Provide the [X, Y] coordinate of the cell's center where the given text is located.  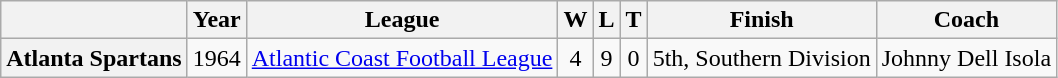
0 [634, 58]
T [634, 20]
L [606, 20]
W [576, 20]
Atlanta Spartans [94, 58]
League [402, 20]
1964 [216, 58]
Johnny Dell Isola [966, 58]
Year [216, 20]
Finish [762, 20]
Atlantic Coast Football League [402, 58]
4 [576, 58]
5th, Southern Division [762, 58]
Coach [966, 20]
9 [606, 58]
